Return the (X, Y) coordinate for the center point of the cell that contains the specified text.  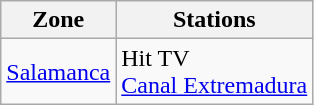
Salamanca (58, 72)
Stations (214, 20)
Zone (58, 20)
Hit TVCanal Extremadura (214, 72)
